Return the [X, Y] coordinate for the center point of the cell that contains the specified text.  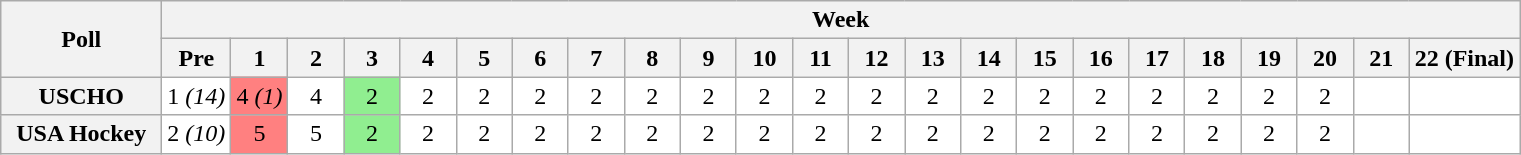
15 [1045, 58]
10 [764, 58]
8 [652, 58]
16 [1101, 58]
Pre [196, 58]
3 [372, 58]
22 (Final) [1464, 58]
9 [708, 58]
11 [820, 58]
Poll [82, 39]
USCHO [82, 96]
20 [1325, 58]
USA Hockey [82, 134]
18 [1213, 58]
6 [540, 58]
Week [841, 20]
1 (14) [196, 96]
4 (1) [260, 96]
19 [1269, 58]
13 [933, 58]
14 [989, 58]
21 [1381, 58]
17 [1157, 58]
12 [877, 58]
2 (10) [196, 134]
7 [596, 58]
1 [260, 58]
